Find where the given text appears and provide that cell's center as [X, Y] coordinate. 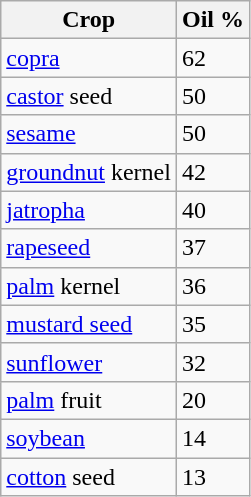
40 [212, 210]
14 [212, 438]
sunflower [89, 362]
jatropha [89, 210]
35 [212, 324]
copra [89, 58]
castor seed [89, 96]
62 [212, 58]
rapeseed [89, 248]
mustard seed [89, 324]
soybean [89, 438]
palm fruit [89, 400]
sesame [89, 134]
palm kernel [89, 286]
cotton seed [89, 477]
20 [212, 400]
42 [212, 172]
37 [212, 248]
13 [212, 477]
36 [212, 286]
groundnut kernel [89, 172]
Oil % [212, 20]
32 [212, 362]
Crop [89, 20]
